Determine the (X, Y) coordinate at the center of the cell enclosing the given text.  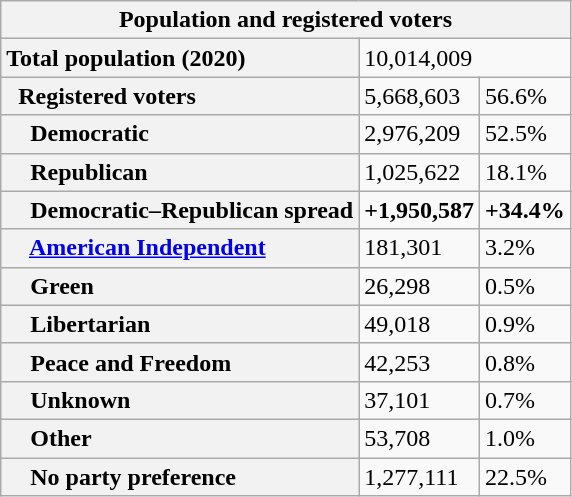
American Independent (180, 248)
10,014,009 (465, 58)
1,025,622 (420, 172)
3.2% (524, 248)
26,298 (420, 286)
Total population (2020) (180, 58)
0.7% (524, 400)
0.8% (524, 362)
Republican (180, 172)
1,277,111 (420, 477)
+1,950,587 (420, 210)
Registered voters (180, 96)
5,668,603 (420, 96)
Democratic–Republican spread (180, 210)
22.5% (524, 477)
18.1% (524, 172)
Other (180, 438)
No party preference (180, 477)
2,976,209 (420, 134)
37,101 (420, 400)
181,301 (420, 248)
Population and registered voters (286, 20)
0.9% (524, 324)
53,708 (420, 438)
52.5% (524, 134)
+34.4% (524, 210)
0.5% (524, 286)
Libertarian (180, 324)
49,018 (420, 324)
56.6% (524, 96)
Peace and Freedom (180, 362)
Democratic (180, 134)
Unknown (180, 400)
Green (180, 286)
42,253 (420, 362)
1.0% (524, 438)
